Pinpoint the cell where the given text exists, returning its [X, Y] midpoint coordinate. 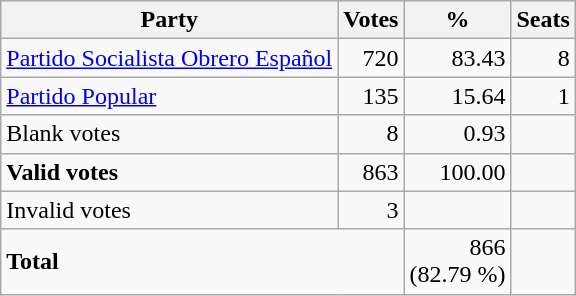
720 [371, 58]
83.43 [458, 58]
Partido Socialista Obrero Español [170, 58]
1 [543, 96]
Invalid votes [170, 210]
100.00 [458, 172]
% [458, 20]
Valid votes [170, 172]
3 [371, 210]
135 [371, 96]
863 [371, 172]
Blank votes [170, 134]
Total [202, 262]
15.64 [458, 96]
866(82.79 %) [458, 262]
Seats [543, 20]
0.93 [458, 134]
Party [170, 20]
Partido Popular [170, 96]
Votes [371, 20]
